Detect which cell encompasses the target text, then output its [X, Y] center coordinate. 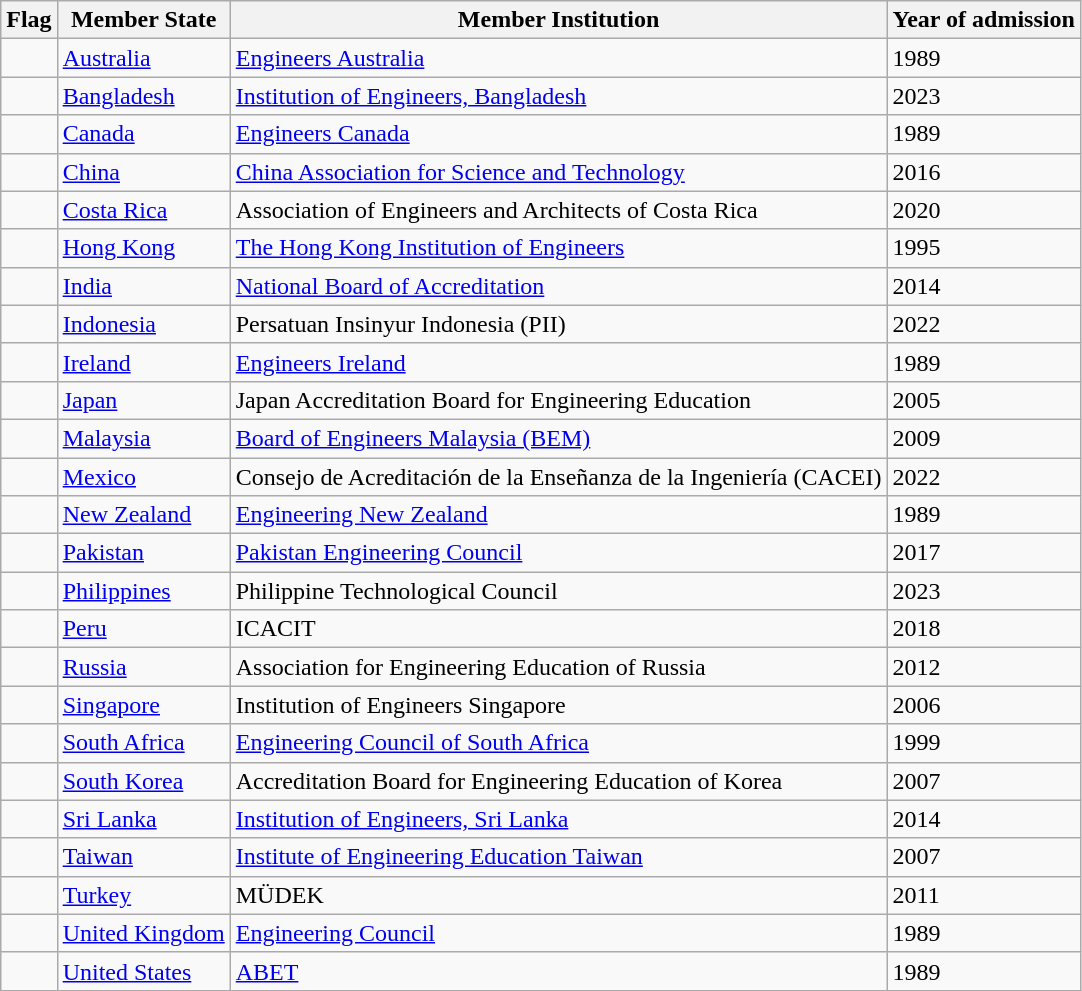
Engineers Australia [558, 58]
2017 [984, 553]
Member State [144, 20]
2018 [984, 629]
Ireland [144, 362]
Indonesia [144, 324]
2020 [984, 210]
Malaysia [144, 438]
Hong Kong [144, 248]
New Zealand [144, 515]
Board of Engineers Malaysia (BEM) [558, 438]
Australia [144, 58]
Engineers Canada [558, 134]
Association for Engineering Education of Russia [558, 667]
2016 [984, 172]
India [144, 286]
2012 [984, 667]
1999 [984, 743]
Canada [144, 134]
Engineering New Zealand [558, 515]
Association of Engineers and Architects of Costa Rica [558, 210]
Engineering Council [558, 933]
Engineering Council of South Africa [558, 743]
2009 [984, 438]
Philippine Technological Council [558, 591]
Russia [144, 667]
The Hong Kong Institution of Engineers [558, 248]
Member Institution [558, 20]
Costa Rica [144, 210]
Singapore [144, 705]
Pakistan Engineering Council [558, 553]
Japan Accreditation Board for Engineering Education [558, 400]
China [144, 172]
United States [144, 971]
2011 [984, 895]
1995 [984, 248]
Institution of Engineers, Sri Lanka [558, 819]
2005 [984, 400]
National Board of Accreditation [558, 286]
2006 [984, 705]
Consejo de Acreditación de la Enseñanza de la Ingeniería (CACEI) [558, 477]
MÜDEK [558, 895]
Accreditation Board for Engineering Education of Korea [558, 781]
China Association for Science and Technology [558, 172]
ICACIT [558, 629]
Peru [144, 629]
ABET [558, 971]
Japan [144, 400]
United Kingdom [144, 933]
Mexico [144, 477]
Institution of Engineers Singapore [558, 705]
Bangladesh [144, 96]
Institution of Engineers, Bangladesh [558, 96]
Philippines [144, 591]
Year of admission [984, 20]
Sri Lanka [144, 819]
Taiwan [144, 857]
Pakistan [144, 553]
Persatuan Insinyur Indonesia (PII) [558, 324]
Engineers Ireland [558, 362]
Turkey [144, 895]
South Korea [144, 781]
Flag [29, 20]
Institute of Engineering Education Taiwan [558, 857]
South Africa [144, 743]
